Identify which cell holds the provided text, then report its (x, y) central coordinate. 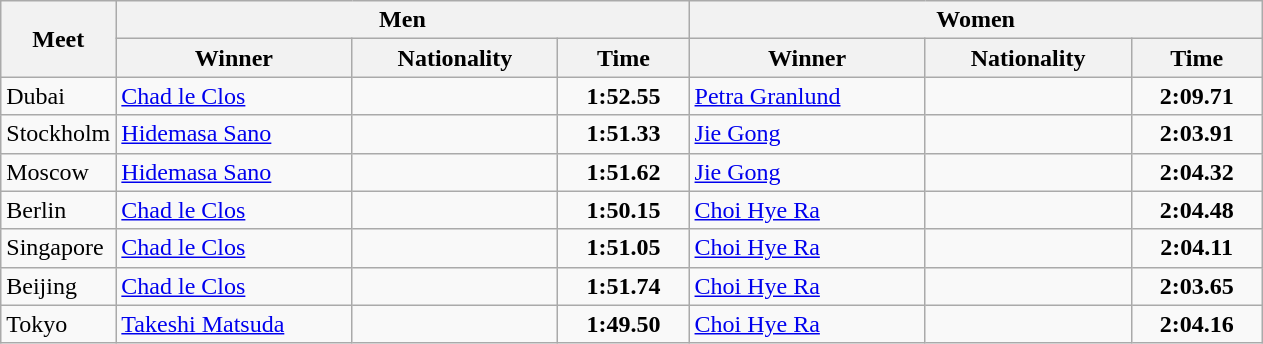
Singapore (58, 248)
2:04.16 (1196, 324)
1:51.05 (624, 248)
2:04.32 (1196, 172)
1:49.50 (624, 324)
2:04.48 (1196, 210)
Beijing (58, 286)
Berlin (58, 210)
Men (402, 20)
Dubai (58, 96)
1:51.62 (624, 172)
2:03.91 (1196, 134)
Moscow (58, 172)
2:04.11 (1196, 248)
2:09.71 (1196, 96)
Women (976, 20)
Petra Granlund (807, 96)
1:51.74 (624, 286)
2:03.65 (1196, 286)
1:51.33 (624, 134)
Stockholm (58, 134)
1:50.15 (624, 210)
Meet (58, 39)
1:52.55 (624, 96)
Takeshi Matsuda (234, 324)
Tokyo (58, 324)
